Pinpoint the cell where the given text exists, returning its (x, y) midpoint coordinate. 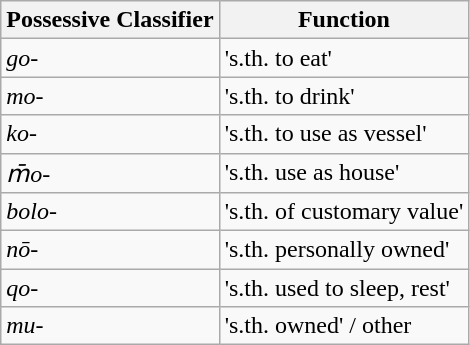
go- (110, 58)
mo- (110, 96)
Possessive Classifier (110, 20)
qo- (110, 288)
mu- (110, 326)
nō- (110, 250)
's.th. owned' / other (344, 326)
's.th. used to sleep, rest' (344, 288)
's.th. to eat' (344, 58)
's.th. of customary value' (344, 212)
's.th. to drink' (344, 96)
's.th. personally owned' (344, 250)
Function (344, 20)
's.th. use as house' (344, 173)
bolo- (110, 212)
's.th. to use as vessel' (344, 134)
m̄o- (110, 173)
ko- (110, 134)
